For the text-containing cell, return its midpoint in [X, Y] coordinate format. 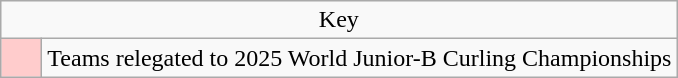
Key [339, 20]
Teams relegated to 2025 World Junior-B Curling Championships [360, 58]
